From the cell containing the given text, extract its center point as [x, y] coordinate. 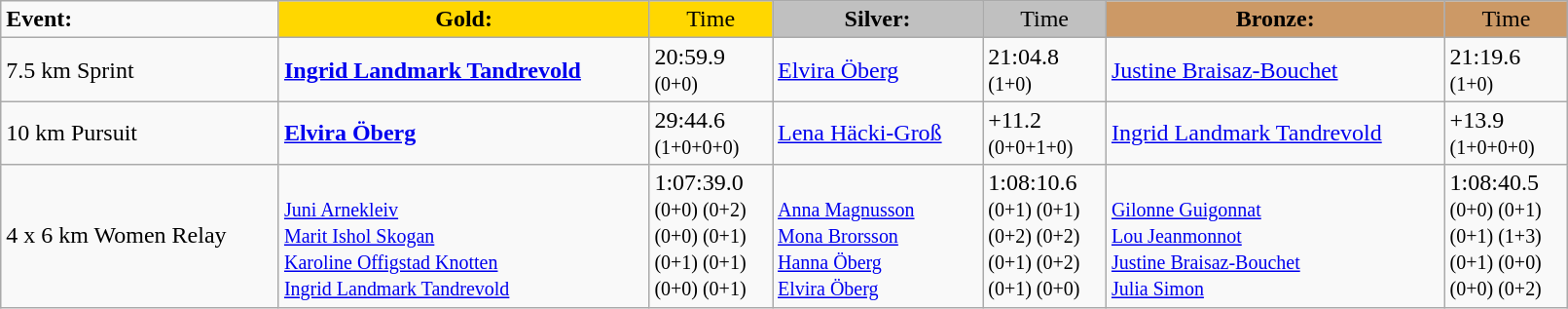
1:08:40.5(0+0) (0+1)(0+1) (1+3)(0+1) (0+0)(0+0) (0+2) [1507, 236]
Juni ArnekleivMarit Ishol SkoganKaroline Offigstad KnottenIngrid Landmark Tandrevold [463, 236]
Lena Häcki-Groß [878, 133]
Bronze: [1275, 19]
Justine Braisaz-Bouchet [1275, 70]
+11.2(0+0+1+0) [1045, 133]
21:19.6(1+0) [1507, 70]
29:44.6(1+0+0+0) [711, 133]
Anna MagnussonMona BrorssonHanna ÖbergElvira Öberg [878, 236]
+13.9(1+0+0+0) [1507, 133]
Event: [140, 19]
4 x 6 km Women Relay [140, 236]
Gilonne GuigonnatLou JeanmonnotJustine Braisaz-BouchetJulia Simon [1275, 236]
20:59.9(0+0) [711, 70]
21:04.8(1+0) [1045, 70]
Gold: [463, 19]
1:07:39.0(0+0) (0+2)(0+0) (0+1)(0+1) (0+1)(0+0) (0+1) [711, 236]
7.5 km Sprint [140, 70]
Silver: [878, 19]
1:08:10.6(0+1) (0+1)(0+2) (0+2)(0+1) (0+2)(0+1) (0+0) [1045, 236]
10 km Pursuit [140, 133]
